Provide the (x, y) coordinate of the cell's center where the given text is located.  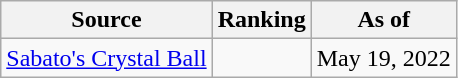
Ranking (262, 20)
As of (384, 20)
Source (106, 20)
May 19, 2022 (384, 58)
Sabato's Crystal Ball (106, 58)
